Capture the cell that displays the provided text and extract its (x, y) central coordinate. 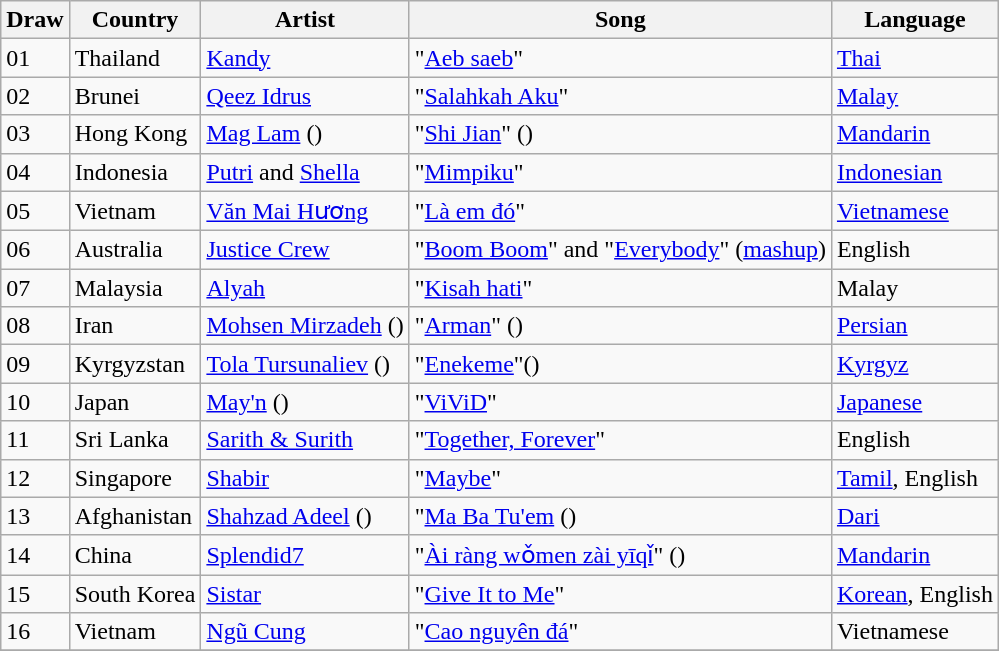
Justice Crew (305, 250)
"Give It to Me" (620, 594)
"Enekeme"() (620, 364)
05 (35, 211)
Kandy (305, 58)
Singapore (135, 478)
"Boom Boom" and "Everybody" (mashup) (620, 250)
Iran (135, 326)
Country (135, 20)
"Arman" () (620, 326)
"Là em đó" (620, 211)
Thai (914, 58)
11 (35, 440)
Qeez Idrus (305, 96)
South Korea (135, 594)
12 (35, 478)
"Salahkah Aku" (620, 96)
Sistar (305, 594)
Sarith & Surith (305, 440)
Japanese (914, 402)
09 (35, 364)
"Ma Ba Tu'em () (620, 516)
Hong Kong (135, 134)
03 (35, 134)
13 (35, 516)
Draw (35, 20)
"ViViD" (620, 402)
Korean, English (914, 594)
Dari (914, 516)
Indonesia (135, 172)
06 (35, 250)
Tola Tursunaliev () (305, 364)
Language (914, 20)
Afghanistan (135, 516)
May'n () (305, 402)
14 (35, 555)
08 (35, 326)
02 (35, 96)
Song (620, 20)
10 (35, 402)
Artist (305, 20)
"Cao nguyên đá" (620, 632)
Kyrgyz (914, 364)
Putri and Shella (305, 172)
Splendid7 (305, 555)
Thailand (135, 58)
Kyrgyzstan (135, 364)
Malaysia (135, 288)
"Ài ràng wǒmen zài yīqǐ" () (620, 555)
Japan (135, 402)
Brunei (135, 96)
Mag Lam () (305, 134)
04 (35, 172)
Persian (914, 326)
01 (35, 58)
"Mimpiku" (620, 172)
07 (35, 288)
Mohsen Mirzadeh () (305, 326)
"Kisah hati" (620, 288)
15 (35, 594)
Văn Mai Hương (305, 211)
"Maybe" (620, 478)
"Together, Forever" (620, 440)
"Shi Jian" () (620, 134)
Sri Lanka (135, 440)
Shahzad Adeel () (305, 516)
Ngũ Cung (305, 632)
China (135, 555)
Shabir (305, 478)
Australia (135, 250)
Indonesian (914, 172)
Tamil, English (914, 478)
"Aeb saeb" (620, 58)
16 (35, 632)
Alyah (305, 288)
